Return the (x, y) coordinate for the center point of the cell that contains the specified text.  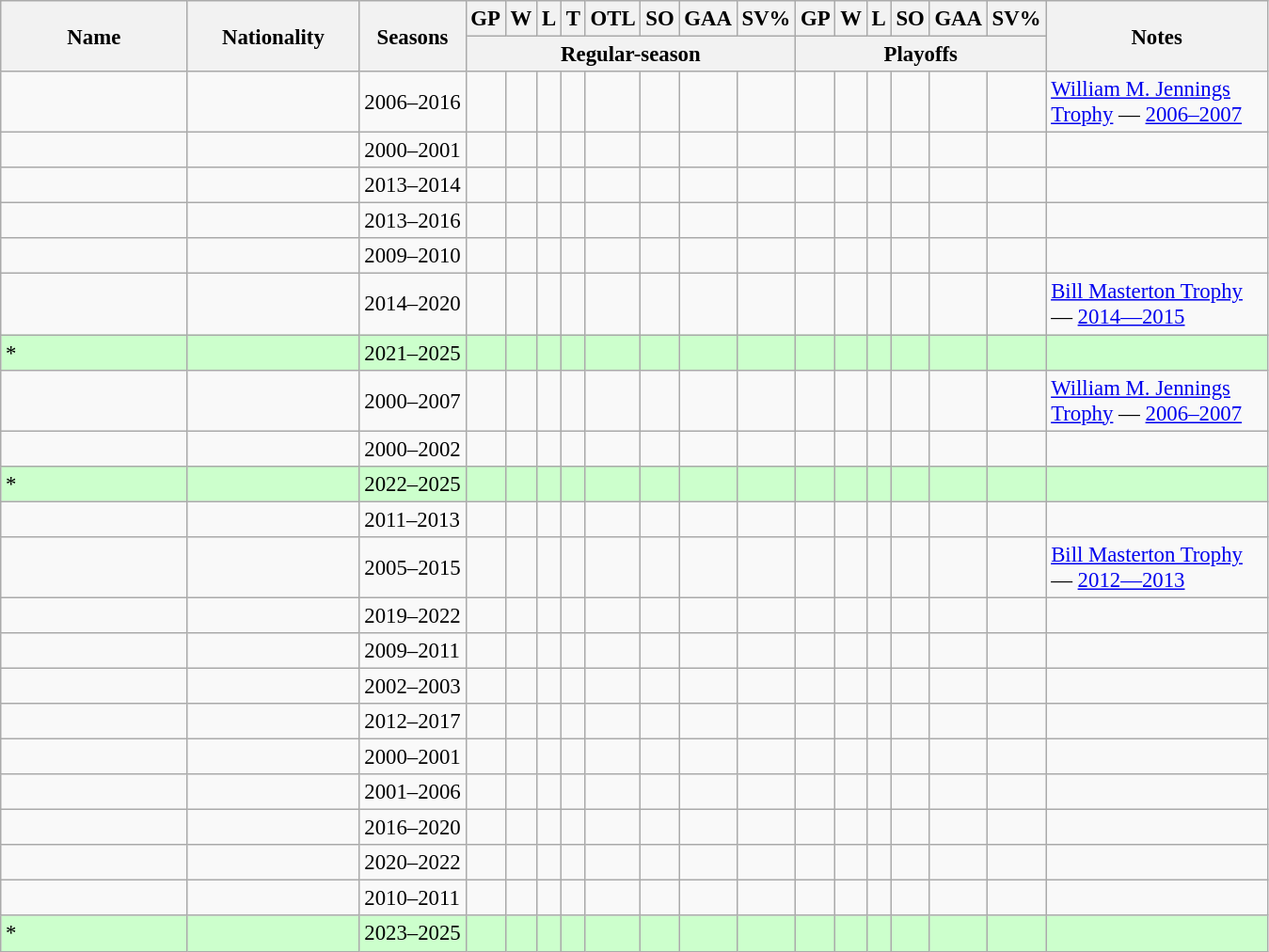
2020–2022 (412, 863)
Playoffs (921, 55)
2016–2020 (412, 828)
2011–2013 (412, 519)
2013–2014 (412, 185)
Bill Masterton Trophy — 2014—2015 (1157, 305)
2013–2016 (412, 221)
2023–2025 (412, 934)
OTL (613, 19)
2005–2015 (412, 568)
2021–2025 (412, 353)
Regular-season (630, 55)
Nationality (273, 36)
2019–2022 (412, 615)
2001–2006 (412, 792)
2009–2011 (412, 651)
2012–2017 (412, 722)
Name (94, 36)
T (573, 19)
2006–2016 (412, 102)
2002–2003 (412, 686)
2014–2020 (412, 305)
Seasons (412, 36)
2010–2011 (412, 898)
Notes (1157, 36)
2000–2002 (412, 449)
2009–2010 (412, 257)
2022–2025 (412, 484)
Bill Masterton Trophy — 2012—2013 (1157, 568)
2000–2007 (412, 401)
